Extract the [x, y] coordinate from the center of the cell holding the provided text.  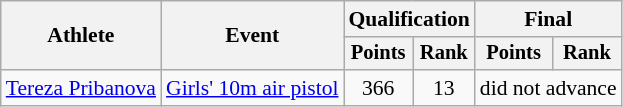
Tereza Pribanova [81, 88]
Girls' 10m air pistol [252, 88]
13 [444, 88]
366 [378, 88]
did not advance [548, 88]
Qualification [410, 19]
Final [548, 19]
Event [252, 36]
Athlete [81, 36]
